Pinpoint the cell where the given text exists, returning its (x, y) midpoint coordinate. 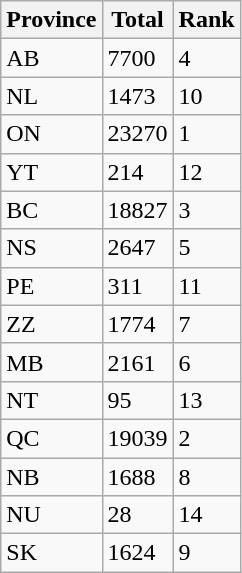
Province (52, 20)
10 (206, 96)
NU (52, 515)
5 (206, 248)
SK (52, 553)
ON (52, 134)
12 (206, 172)
1624 (138, 553)
6 (206, 362)
95 (138, 400)
AB (52, 58)
NT (52, 400)
7700 (138, 58)
Total (138, 20)
BC (52, 210)
2161 (138, 362)
MB (52, 362)
214 (138, 172)
NS (52, 248)
ZZ (52, 324)
18827 (138, 210)
9 (206, 553)
7 (206, 324)
NB (52, 477)
PE (52, 286)
28 (138, 515)
2 (206, 438)
23270 (138, 134)
11 (206, 286)
1473 (138, 96)
13 (206, 400)
19039 (138, 438)
14 (206, 515)
QC (52, 438)
311 (138, 286)
1 (206, 134)
1774 (138, 324)
YT (52, 172)
Rank (206, 20)
1688 (138, 477)
8 (206, 477)
4 (206, 58)
NL (52, 96)
2647 (138, 248)
3 (206, 210)
